Provide the [X, Y] coordinate of the cell's center where the given text is located.  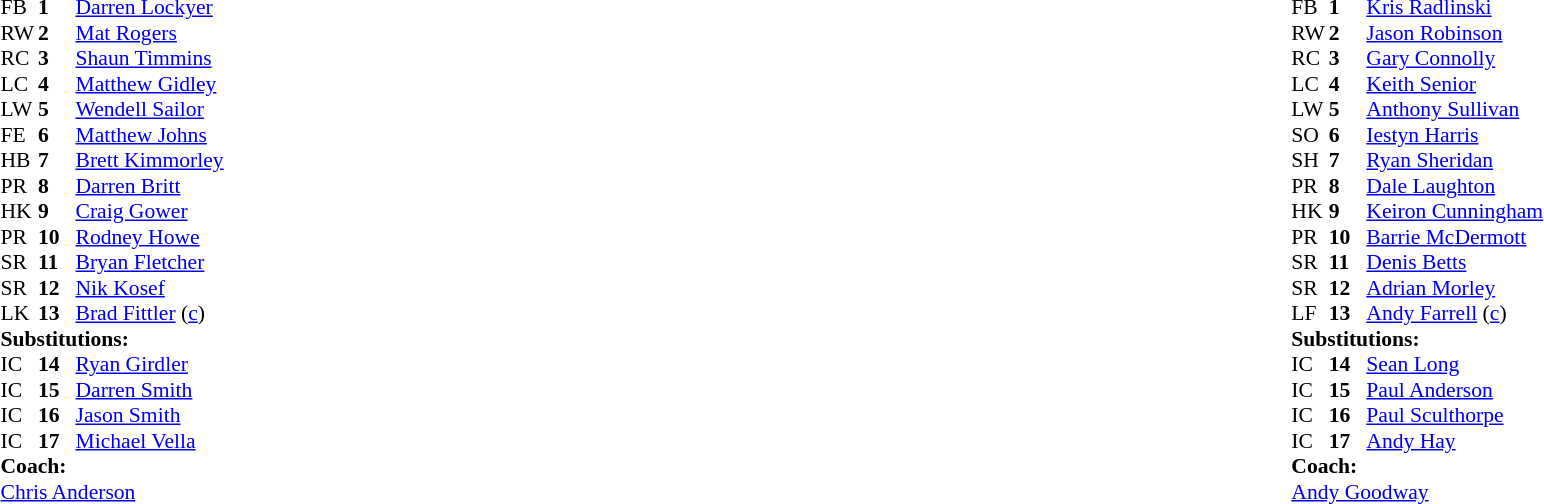
Andy Hay [1454, 441]
Adrian Morley [1454, 288]
HB [19, 161]
Iestyn Harris [1454, 135]
Brett Kimmorley [150, 161]
Keith Senior [1454, 84]
Rodney Howe [150, 237]
Darren Britt [150, 186]
Ryan Sheridan [1454, 161]
Anthony Sullivan [1454, 109]
Michael Vella [150, 441]
Jason Smith [150, 415]
Matthew Gidley [150, 84]
Keiron Cunningham [1454, 211]
LF [1310, 313]
Paul Anderson [1454, 390]
FE [19, 135]
Mat Rogers [150, 33]
Nik Kosef [150, 288]
Paul Sculthorpe [1454, 415]
Dale Laughton [1454, 186]
Denis Betts [1454, 263]
Matthew Johns [150, 135]
Craig Gower [150, 211]
Shaun Timmins [150, 59]
Darren Smith [150, 390]
Andy Farrell (c) [1454, 313]
Ryan Girdler [150, 365]
Gary Connolly [1454, 59]
Brad Fittler (c) [150, 313]
Bryan Fletcher [150, 263]
Barrie McDermott [1454, 237]
SH [1310, 161]
LK [19, 313]
Jason Robinson [1454, 33]
Sean Long [1454, 365]
SO [1310, 135]
Wendell Sailor [150, 109]
